For the text-containing cell, return its midpoint in [x, y] coordinate format. 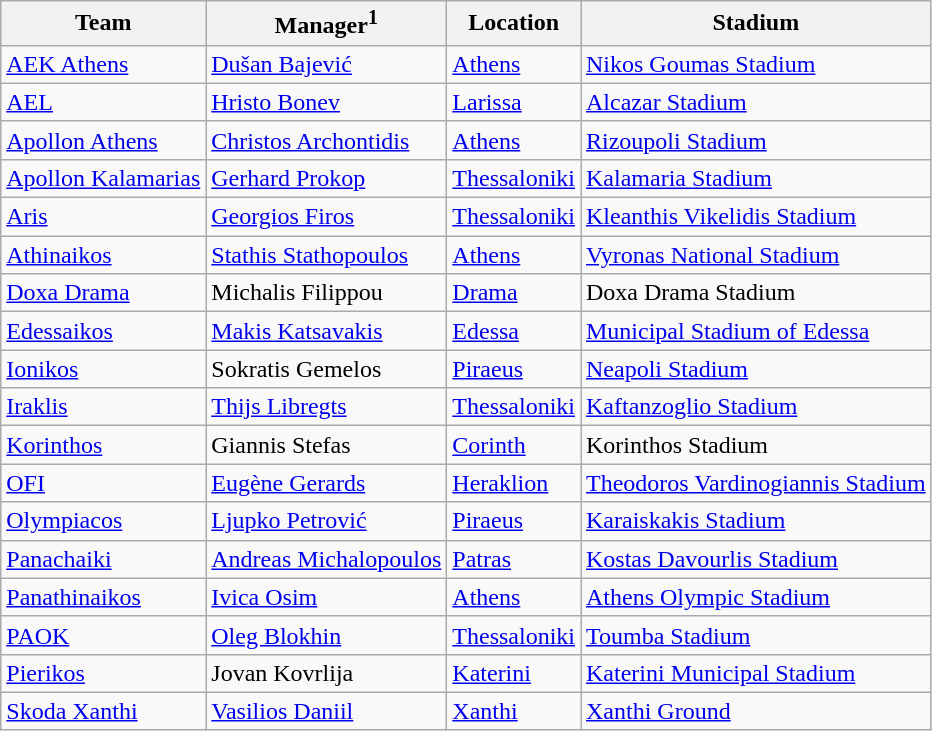
Korinthos [104, 445]
Edessaikos [104, 331]
Toumba Stadium [756, 635]
Dušan Bajević [326, 64]
Eugène Gerards [326, 483]
Xanthi [514, 711]
Georgios Firos [326, 217]
Apollon Kalamarias [104, 178]
Drama [514, 293]
Olympiacos [104, 521]
Iraklis [104, 407]
Team [104, 24]
Ivica Osim [326, 597]
Larissa [514, 102]
Skoda Xanthi [104, 711]
Oleg Blokhin [326, 635]
Michalis Filippou [326, 293]
Apollon Athens [104, 140]
Sokratis Gemelos [326, 369]
Doxa Drama Stadium [756, 293]
Location [514, 24]
Rizoupoli Stadium [756, 140]
Panachaiki [104, 559]
Aris [104, 217]
Municipal Stadium of Edessa [756, 331]
Alcazar Stadium [756, 102]
Vasilios Daniil [326, 711]
Thijs Libregts [326, 407]
Ionikos [104, 369]
Pierikos [104, 673]
Neapoli Stadium [756, 369]
Edessa [514, 331]
Heraklion [514, 483]
Karaiskakis Stadium [756, 521]
PAOK [104, 635]
Panathinaikos [104, 597]
Athens Olympic Stadium [756, 597]
Ljupko Petrović [326, 521]
Katerini Municipal Stadium [756, 673]
Manager1 [326, 24]
Giannis Stefas [326, 445]
Kalamaria Stadium [756, 178]
AEK Athens [104, 64]
Athinaikos [104, 255]
Hristo Bonev [326, 102]
Xanthi Ground [756, 711]
OFI [104, 483]
Patras [514, 559]
Theodoros Vardinogiannis Stadium [756, 483]
Kaftanzoglio Stadium [756, 407]
Christos Archontidis [326, 140]
Vyronas National Stadium [756, 255]
Jovan Kovrlija [326, 673]
AEL [104, 102]
Corinth [514, 445]
Doxa Drama [104, 293]
Andreas Michalopoulos [326, 559]
Kostas Davourlis Stadium [756, 559]
Korinthos Stadium [756, 445]
Gerhard Prokop [326, 178]
Stadium [756, 24]
Kleanthis Vikelidis Stadium [756, 217]
Stathis Stathopoulos [326, 255]
Makis Katsavakis [326, 331]
Katerini [514, 673]
Nikos Goumas Stadium [756, 64]
